Extract the (x, y) coordinate from the center of the cell holding the provided text.  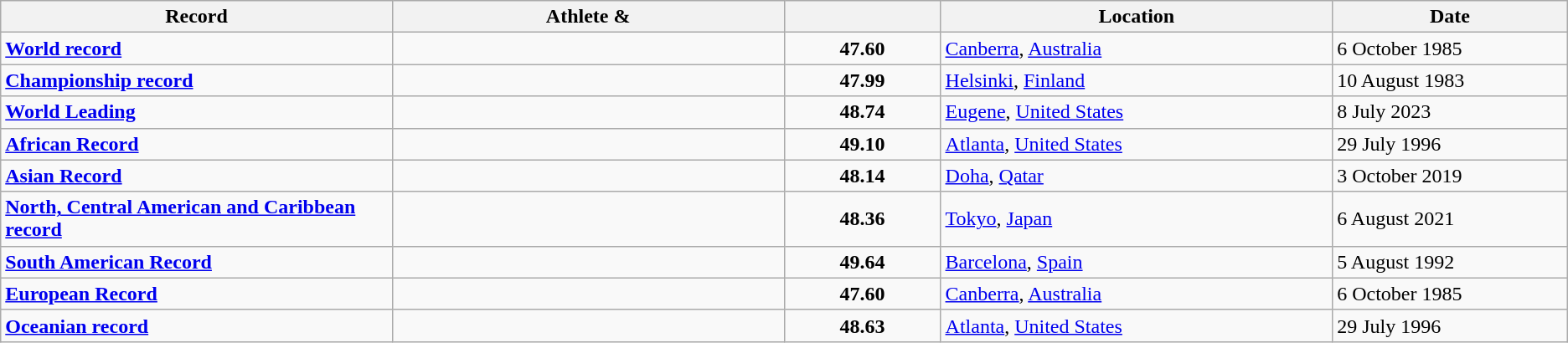
Oceanian record (197, 325)
48.74 (863, 112)
8 July 2023 (1451, 112)
Helsinki, Finland (1137, 80)
North, Central American and Caribbean record (197, 219)
49.64 (863, 262)
European Record (197, 294)
48.36 (863, 219)
Tokyo, Japan (1137, 219)
6 August 2021 (1451, 219)
Date (1451, 17)
Location (1137, 17)
Athlete & (588, 17)
10 August 1983 (1451, 80)
World record (197, 49)
48.63 (863, 325)
47.99 (863, 80)
5 August 1992 (1451, 262)
Doha, Qatar (1137, 176)
African Record (197, 144)
Championship record (197, 80)
South American Record (197, 262)
Eugene, United States (1137, 112)
World Leading (197, 112)
Record (197, 17)
3 October 2019 (1451, 176)
49.10 (863, 144)
Asian Record (197, 176)
Barcelona, Spain (1137, 262)
48.14 (863, 176)
